Detect which cell encompasses the target text, then output its (X, Y) center coordinate. 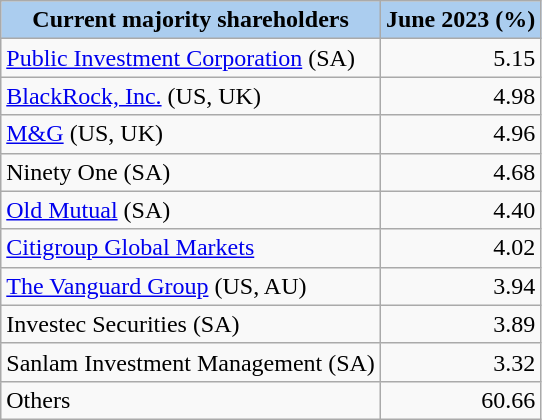
Ninety One (SA) (191, 172)
The Vanguard Group (US, AU) (191, 286)
Old Mutual (SA) (191, 210)
3.89 (460, 324)
3.94 (460, 286)
Others (191, 400)
Public Investment Corporation (SA) (191, 58)
4.40 (460, 210)
Citigroup Global Markets (191, 248)
M&G (US, UK) (191, 134)
4.96 (460, 134)
June 2023 (%) (460, 20)
3.32 (460, 362)
5.15 (460, 58)
Sanlam Investment Management (SA) (191, 362)
BlackRock, Inc. (US, UK) (191, 96)
Investec Securities (SA) (191, 324)
60.66 (460, 400)
Current majority shareholders (191, 20)
4.68 (460, 172)
4.02 (460, 248)
4.98 (460, 96)
